Locate the cell with the specified text and output its [x, y] center coordinate. 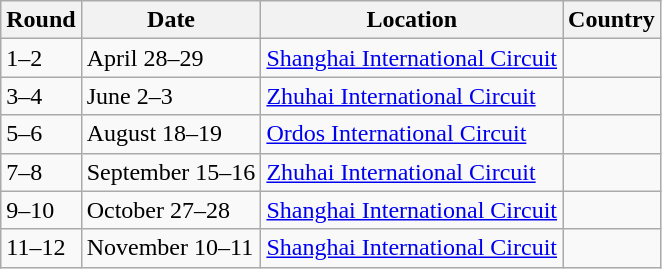
November 10–11 [171, 248]
September 15–16 [171, 172]
Date [171, 20]
Ordos International Circuit [412, 134]
Country [612, 20]
11–12 [41, 248]
April 28–29 [171, 58]
June 2–3 [171, 96]
Location [412, 20]
5–6 [41, 134]
3–4 [41, 96]
Round [41, 20]
9–10 [41, 210]
7–8 [41, 172]
October 27–28 [171, 210]
1–2 [41, 58]
August 18–19 [171, 134]
